From the cell containing the given text, extract its center point as [X, Y] coordinate. 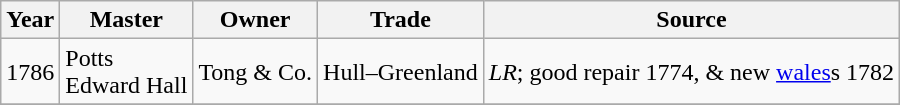
Owner [256, 20]
1786 [30, 72]
PottsEdward Hall [126, 72]
Source [691, 20]
Year [30, 20]
Hull–Greenland [401, 72]
Trade [401, 20]
LR; good repair 1774, & new waless 1782 [691, 72]
Master [126, 20]
Tong & Co. [256, 72]
